Return the [X, Y] coordinate for the center point of the cell that contains the specified text.  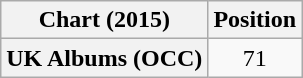
71 [255, 58]
Position [255, 20]
UK Albums (OCC) [104, 58]
Chart (2015) [104, 20]
